Pinpoint the cell where the given text exists, returning its (X, Y) midpoint coordinate. 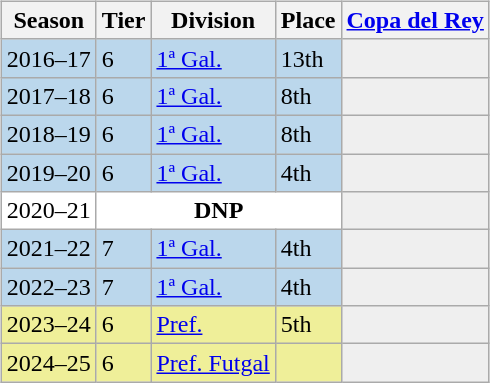
2021–22 (48, 249)
2024–25 (48, 363)
Copa del Rey (415, 20)
2017–18 (48, 96)
2019–20 (48, 173)
13th (308, 58)
2020–21 (48, 211)
DNP (218, 211)
2022–23 (48, 287)
Tier (124, 20)
5th (308, 325)
2016–17 (48, 58)
Season (48, 20)
Place (308, 20)
Division (213, 20)
Pref. Futgal (213, 363)
2018–19 (48, 134)
2023–24 (48, 325)
Pref. (213, 325)
